Extract the (x, y) coordinate from the center of the cell holding the provided text.  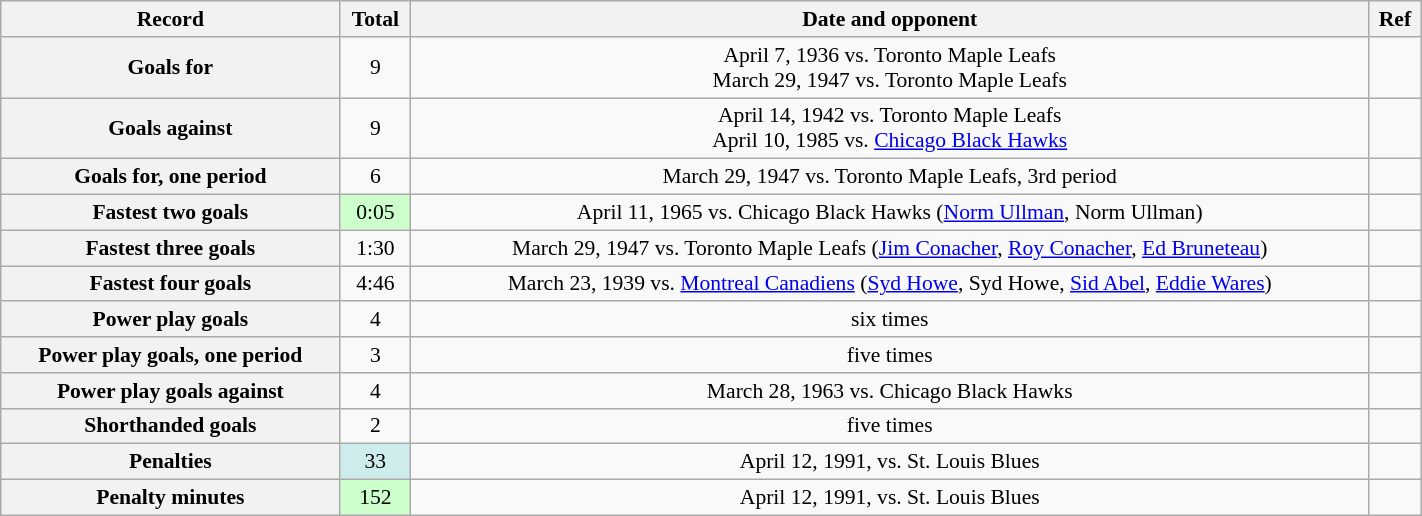
Total (376, 19)
2 (376, 426)
Goals for, one period (170, 177)
152 (376, 498)
March 29, 1947 vs. Toronto Maple Leafs (Jim Conacher, Roy Conacher, Ed Bruneteau) (890, 248)
April 14, 1942 vs. Toronto Maple LeafsApril 10, 1985 vs. Chicago Black Hawks (890, 128)
Penalty minutes (170, 498)
33 (376, 462)
Record (170, 19)
Fastest two goals (170, 213)
April 11, 1965 vs. Chicago Black Hawks (Norm Ullman, Norm Ullman) (890, 213)
Ref (1396, 19)
March 23, 1939 vs. Montreal Canadiens (Syd Howe, Syd Howe, Sid Abel, Eddie Wares) (890, 284)
Goals for (170, 68)
0:05 (376, 213)
Fastest three goals (170, 248)
Shorthanded goals (170, 426)
Date and opponent (890, 19)
Power play goals, one period (170, 355)
Power play goals (170, 320)
April 7, 1936 vs. Toronto Maple LeafsMarch 29, 1947 vs. Toronto Maple Leafs (890, 68)
3 (376, 355)
1:30 (376, 248)
Penalties (170, 462)
Fastest four goals (170, 284)
4:46 (376, 284)
6 (376, 177)
March 28, 1963 vs. Chicago Black Hawks (890, 391)
March 29, 1947 vs. Toronto Maple Leafs, 3rd period (890, 177)
six times (890, 320)
Power play goals against (170, 391)
Goals against (170, 128)
